Pinpoint the cell where the given text exists, returning its [X, Y] midpoint coordinate. 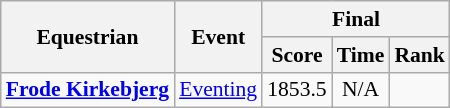
Final [356, 19]
Time [361, 55]
Event [218, 36]
Score [296, 55]
Frode Kirkebjerg [88, 90]
Rank [420, 55]
Eventing [218, 90]
N/A [361, 90]
1853.5 [296, 90]
Equestrian [88, 36]
